Capture the cell that displays the provided text and extract its (x, y) central coordinate. 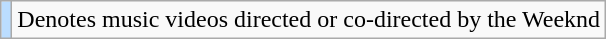
Denotes music videos directed or co-directed by the Weeknd (309, 20)
